Identify which cell holds the provided text, then report its [x, y] central coordinate. 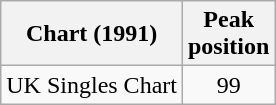
99 [228, 85]
Chart (1991) [92, 34]
UK Singles Chart [92, 85]
Peakposition [228, 34]
